Pinpoint the cell where the given text exists, returning its [X, Y] midpoint coordinate. 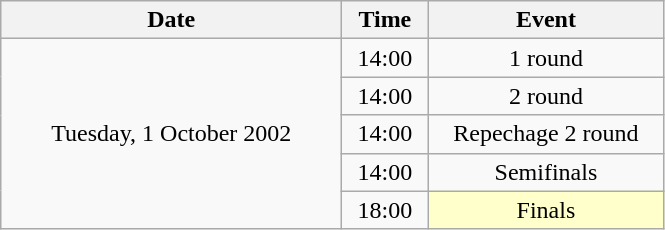
Semifinals [546, 172]
Repechage 2 round [546, 134]
Time [385, 20]
18:00 [385, 210]
Event [546, 20]
Finals [546, 210]
Tuesday, 1 October 2002 [172, 134]
2 round [546, 96]
1 round [546, 58]
Date [172, 20]
